Capture the cell that displays the provided text and extract its [X, Y] central coordinate. 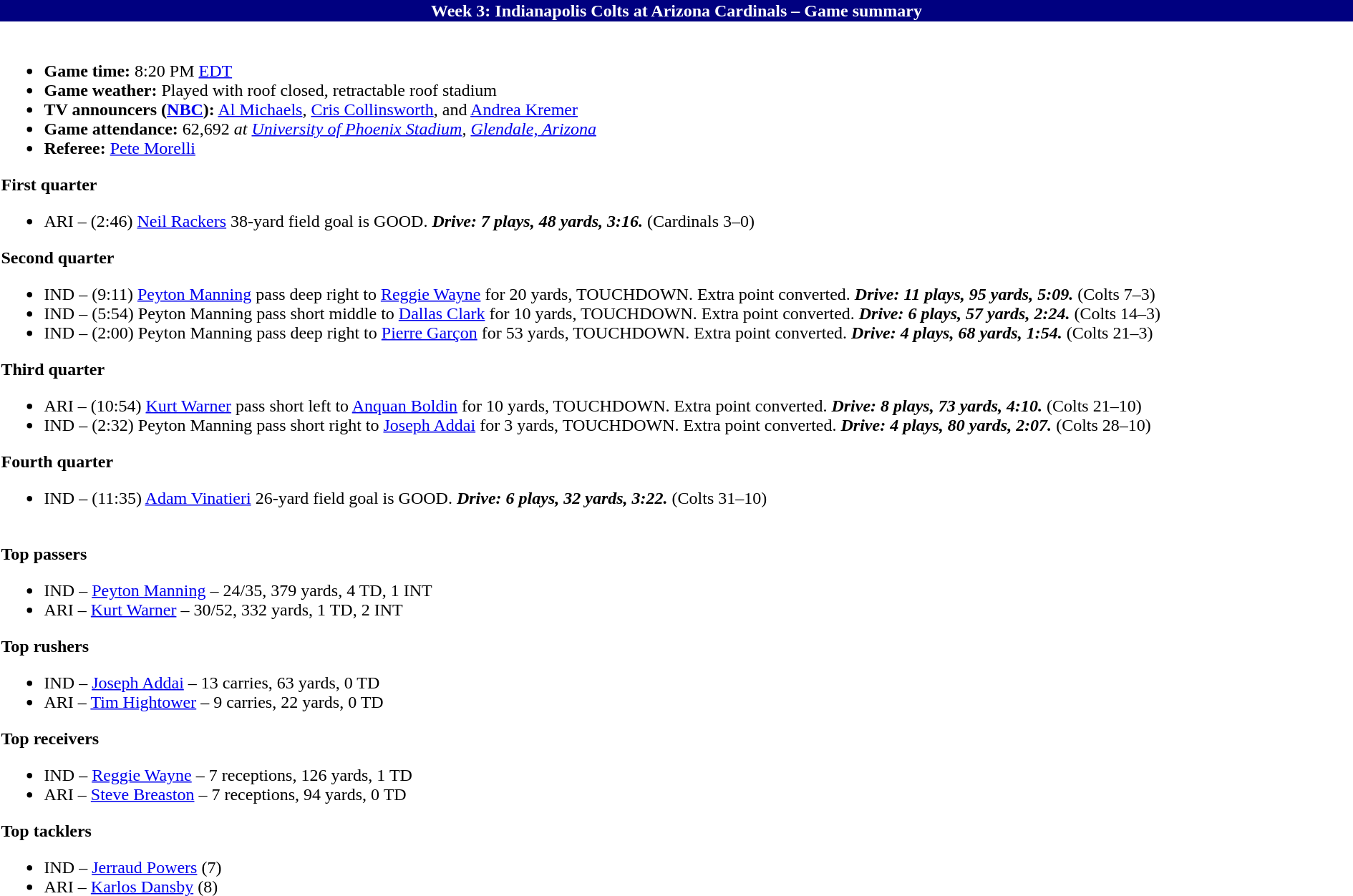
Week 3: Indianapolis Colts at Arizona Cardinals – Game summary [676, 11]
